Scan for the cell matching the given text and deliver its [x, y] coordinate at center. 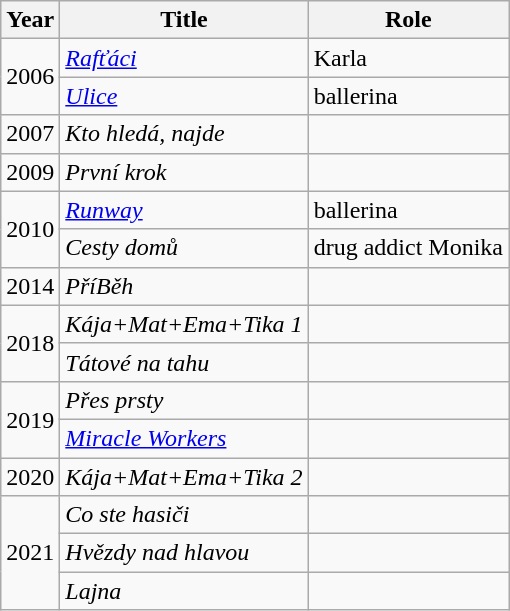
Tátové na tahu [184, 362]
Title [184, 20]
2019 [30, 419]
2020 [30, 477]
Kto hledá, najde [184, 134]
2006 [30, 77]
2007 [30, 134]
Kája+Mat+Ema+Tika 2 [184, 477]
Lajna [184, 591]
2010 [30, 229]
Karla [408, 58]
2009 [30, 172]
Kája+Mat+Ema+Tika 1 [184, 324]
2018 [30, 343]
Co ste hasiči [184, 515]
2021 [30, 553]
PříBěh [184, 286]
Přes prsty [184, 400]
První krok [184, 172]
Rafťáci [184, 58]
Miracle Workers [184, 438]
drug addict Monika [408, 248]
Hvězdy nad hlavou [184, 553]
Runway [184, 210]
Year [30, 20]
Role [408, 20]
Ulice [184, 96]
Cesty domů [184, 248]
2014 [30, 286]
